From the cell containing the given text, extract its center point as [x, y] coordinate. 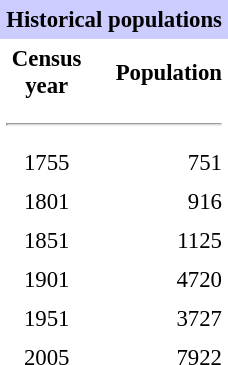
1755 [46, 162]
1901 [46, 280]
916 [160, 202]
Censusyear [46, 72]
751 [160, 162]
Population [160, 72]
1851 [46, 240]
3727 [160, 318]
4720 [160, 280]
1801 [46, 202]
Historical populations [114, 20]
1951 [46, 318]
1125 [160, 240]
